Locate the cell with the specified text and output its (x, y) center coordinate. 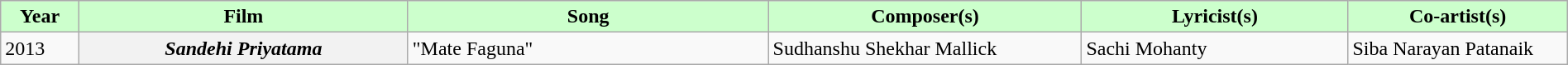
Composer(s) (925, 17)
Sudhanshu Shekhar Mallick (925, 48)
Co-artist(s) (1457, 17)
Sandehi Priyatama (243, 48)
Song (588, 17)
Film (243, 17)
Siba Narayan Patanaik (1457, 48)
Sachi Mohanty (1215, 48)
Year (40, 17)
2013 (40, 48)
Lyricist(s) (1215, 17)
"Mate Faguna" (588, 48)
